From the cell containing the given text, extract its center point as (x, y) coordinate. 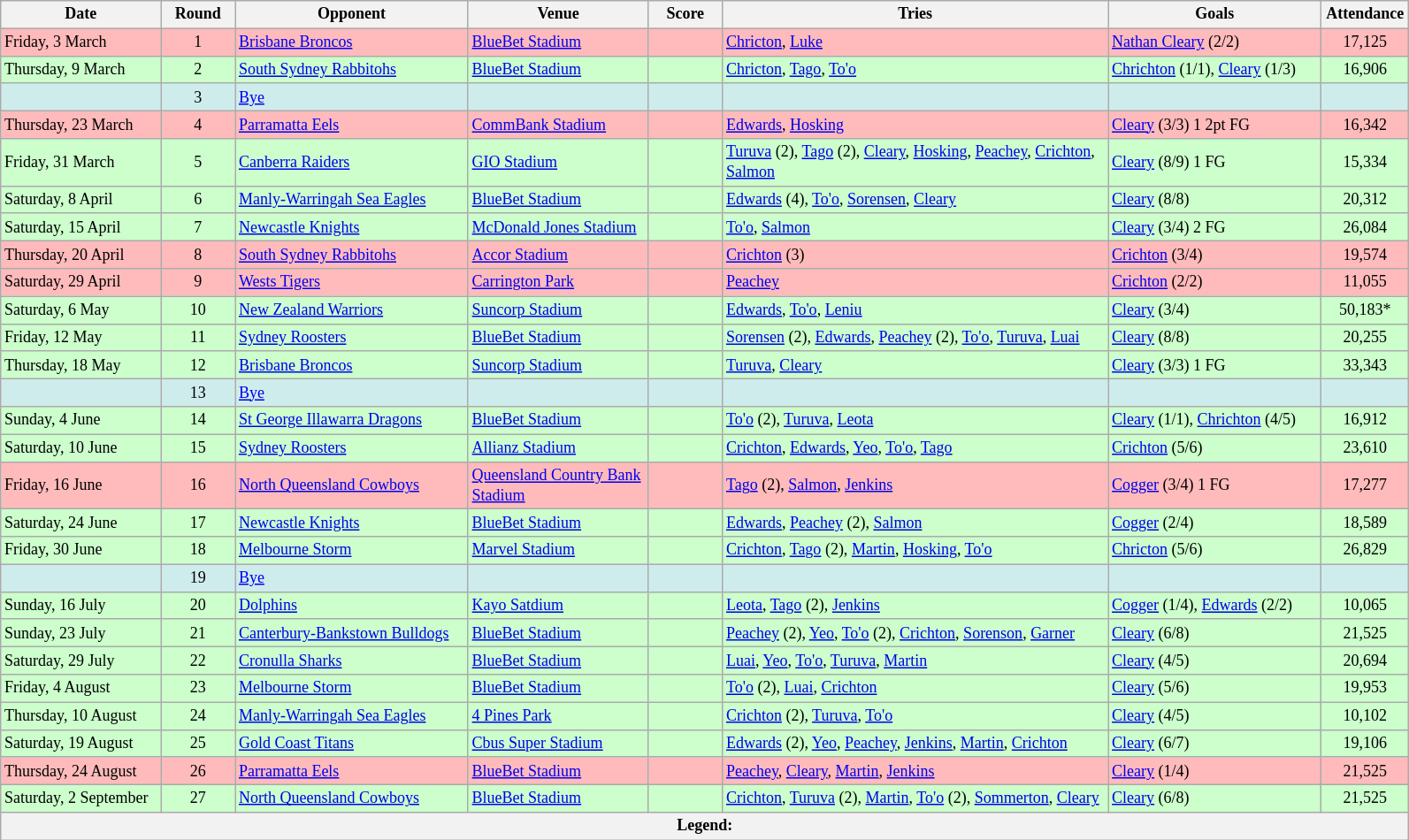
22 (198, 661)
Chricton, Luke (915, 42)
14 (198, 421)
Edwards (2), Yeo, Peachey, Jenkins, Martin, Crichton (915, 743)
Saturday, 15 April (81, 226)
Nathan Cleary (2/2) (1215, 42)
Friday, 31 March (81, 163)
10,102 (1366, 716)
Marvel Stadium (558, 550)
To'o, Salmon (915, 226)
5 (198, 163)
Friday, 3 March (81, 42)
Dolphins (352, 605)
26,084 (1366, 226)
17 (198, 523)
19 (198, 578)
Cogger (1/4), Edwards (2/2) (1215, 605)
Chrichton (1/1), Cleary (1/3) (1215, 69)
Turuva, Cleary (915, 364)
13 (198, 393)
Opponent (352, 14)
23 (198, 688)
Goals (1215, 14)
CommBank Stadium (558, 124)
33,343 (1366, 364)
Peachey (915, 283)
20 (198, 605)
Venue (558, 14)
Cogger (3/4) 1 FG (1215, 485)
20,312 (1366, 200)
Gold Coast Titans (352, 743)
1 (198, 42)
Crichton, Tago (2), Martin, Hosking, To'o (915, 550)
Crichton, Edwards, Yeo, To'o, Tago (915, 447)
Thursday, 20 April (81, 255)
Cleary (8/9) 1 FG (1215, 163)
New Zealand Warriors (352, 309)
Thursday, 10 August (81, 716)
20,694 (1366, 661)
Friday, 30 June (81, 550)
26,829 (1366, 550)
3 (198, 97)
Canterbury-Bankstown Bulldogs (352, 633)
Crichton (5/6) (1215, 447)
To'o (2), Turuva, Leota (915, 421)
Cleary (6/7) (1215, 743)
10,065 (1366, 605)
Kayo Satdium (558, 605)
21 (198, 633)
Crichton (2/2) (1215, 283)
24 (198, 716)
Sorensen (2), Edwards, Peachey (2), To'o, Turuva, Luai (915, 338)
Wests Tigers (352, 283)
8 (198, 255)
15 (198, 447)
12 (198, 364)
To'o (2), Luai, Crichton (915, 688)
Edwards, Peachey (2), Salmon (915, 523)
16,342 (1366, 124)
Saturday, 10 June (81, 447)
Cbus Super Stadium (558, 743)
16 (198, 485)
23,610 (1366, 447)
Round (198, 14)
18,589 (1366, 523)
Attendance (1366, 14)
25 (198, 743)
Cogger (2/4) (1215, 523)
Cronulla Sharks (352, 661)
Queensland Country Bank Stadium (558, 485)
Crichton (3) (915, 255)
Cleary (3/4) (1215, 309)
10 (198, 309)
11,055 (1366, 283)
Cleary (3/4) 2 FG (1215, 226)
9 (198, 283)
Thursday, 18 May (81, 364)
Friday, 12 May (81, 338)
Chricton, Tago, To'o (915, 69)
Saturday, 6 May (81, 309)
6 (198, 200)
26 (198, 771)
Crichton (2), Turuva, To'o (915, 716)
McDonald Jones Stadium (558, 226)
GIO Stadium (558, 163)
Sunday, 16 July (81, 605)
19,106 (1366, 743)
7 (198, 226)
18 (198, 550)
Friday, 4 August (81, 688)
Cleary (1/1), Chrichton (4/5) (1215, 421)
Cleary (1/4) (1215, 771)
16,912 (1366, 421)
Peachey (2), Yeo, To'o (2), Crichton, Sorenson, Garner (915, 633)
4 Pines Park (558, 716)
Saturday, 29 July (81, 661)
Chricton (5/6) (1215, 550)
Score (685, 14)
19,953 (1366, 688)
Saturday, 8 April (81, 200)
50,183* (1366, 309)
Turuva (2), Tago (2), Cleary, Hosking, Peachey, Crichton, Salmon (915, 163)
Crichton, Turuva (2), Martin, To'o (2), Sommerton, Cleary (915, 798)
20,255 (1366, 338)
Edwards, Hosking (915, 124)
Luai, Yeo, To'o, Turuva, Martin (915, 661)
Thursday, 23 March (81, 124)
Edwards, To'o, Leniu (915, 309)
11 (198, 338)
Cleary (3/3) 1 FG (1215, 364)
Saturday, 2 September (81, 798)
Allianz Stadium (558, 447)
Legend: (705, 826)
Crichton (3/4) (1215, 255)
Canberra Raiders (352, 163)
15,334 (1366, 163)
Sunday, 23 July (81, 633)
Tries (915, 14)
Friday, 16 June (81, 485)
Date (81, 14)
17,277 (1366, 485)
2 (198, 69)
19,574 (1366, 255)
Accor Stadium (558, 255)
Thursday, 24 August (81, 771)
Sunday, 4 June (81, 421)
Cleary (5/6) (1215, 688)
Carrington Park (558, 283)
Saturday, 19 August (81, 743)
Edwards (4), To'o, Sorensen, Cleary (915, 200)
St George Illawarra Dragons (352, 421)
4 (198, 124)
Saturday, 24 June (81, 523)
16,906 (1366, 69)
Saturday, 29 April (81, 283)
Cleary (3/3) 1 2pt FG (1215, 124)
Tago (2), Salmon, Jenkins (915, 485)
Peachey, Cleary, Martin, Jenkins (915, 771)
27 (198, 798)
17,125 (1366, 42)
Leota, Tago (2), Jenkins (915, 605)
Thursday, 9 March (81, 69)
